Determine the (x, y) coordinate at the center of the cell enclosing the given text.  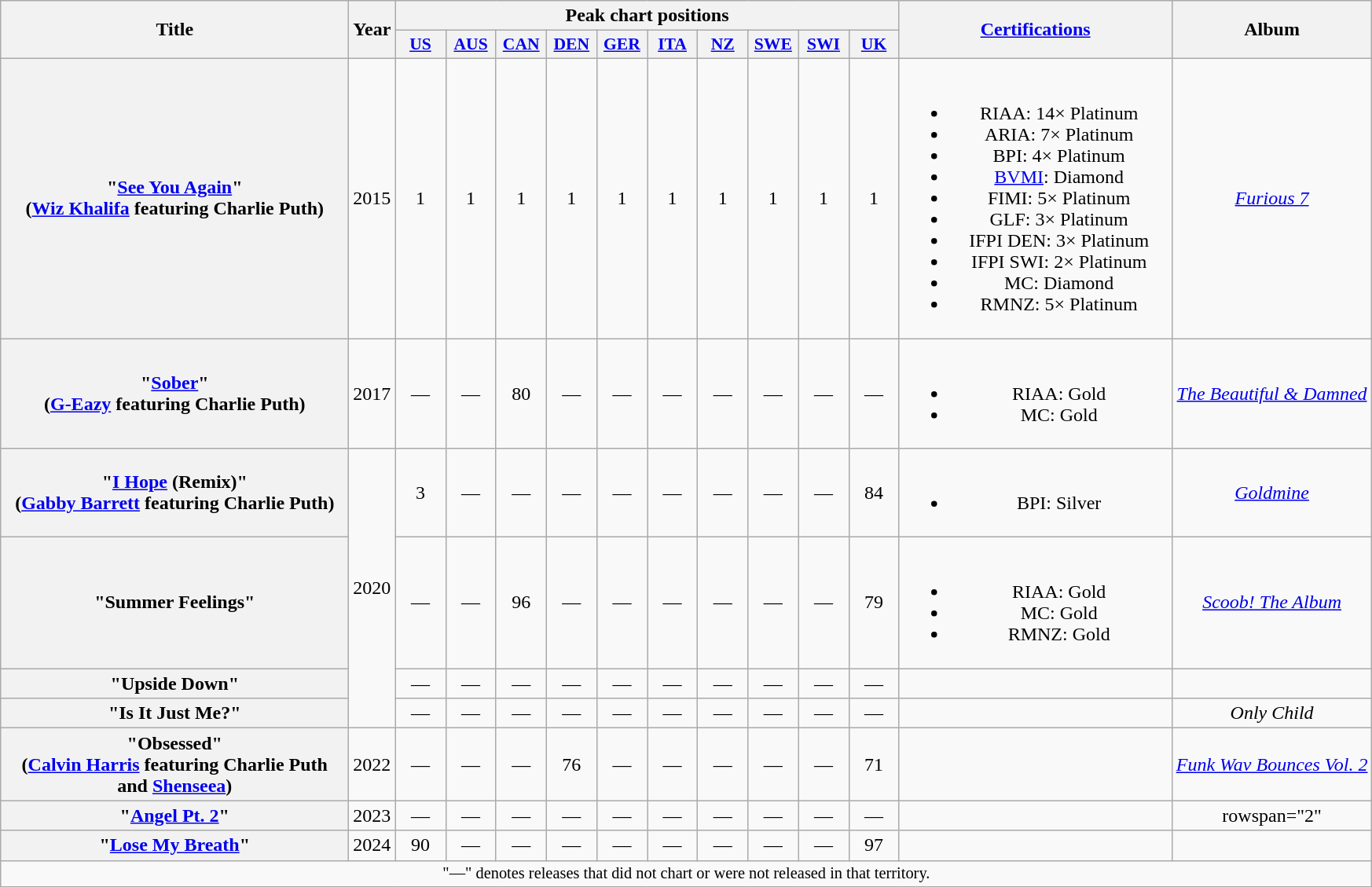
2023 (372, 816)
3 (420, 493)
RIAA: GoldMC: GoldRMNZ: Gold (1036, 603)
GER (622, 45)
"Lose My Breath" (174, 845)
Album (1271, 30)
DEN (571, 45)
76 (571, 764)
2024 (372, 845)
CAN (521, 45)
Only Child (1271, 713)
2017 (372, 393)
"Obsessed"(Calvin Harris featuring Charlie Puth and Shenseea) (174, 764)
AUS (471, 45)
"Sober"(G-Eazy featuring Charlie Puth) (174, 393)
"I Hope (Remix)"(Gabby Barrett featuring Charlie Puth) (174, 493)
80 (521, 393)
SWI (824, 45)
2022 (372, 764)
71 (874, 764)
"Is It Just Me?" (174, 713)
"Summer Feelings" (174, 603)
NZ (723, 45)
Goldmine (1271, 493)
97 (874, 845)
79 (874, 603)
90 (420, 845)
96 (521, 603)
Scoob! The Album (1271, 603)
UK (874, 45)
ITA (673, 45)
"See You Again"(Wiz Khalifa featuring Charlie Puth) (174, 198)
"—" denotes releases that did not chart or were not released in that territory. (687, 874)
2020 (372, 588)
"Angel Pt. 2" (174, 816)
SWE (773, 45)
84 (874, 493)
The Beautiful & Damned (1271, 393)
Funk Wav Bounces Vol. 2 (1271, 764)
"Upside Down" (174, 684)
Furious 7 (1271, 198)
Peak chart positions (647, 16)
2015 (372, 198)
Year (372, 30)
rowspan="2" (1271, 816)
US (420, 45)
BPI: Silver (1036, 493)
Title (174, 30)
RIAA: GoldMC: Gold (1036, 393)
Certifications (1036, 30)
